For the text-containing cell, return its midpoint in (X, Y) coordinate format. 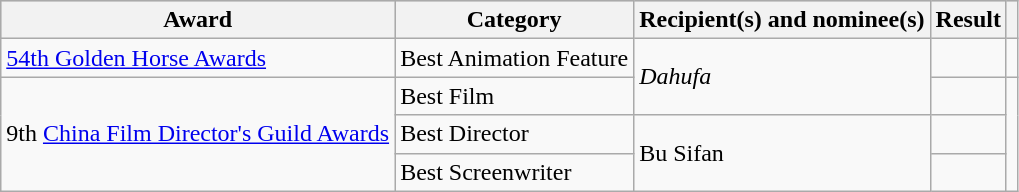
Best Animation Feature (514, 58)
Dahufa (782, 77)
Category (514, 20)
9th China Film Director's Guild Awards (198, 134)
Bu Sifan (782, 153)
Best Film (514, 96)
Best Director (514, 134)
54th Golden Horse Awards (198, 58)
Award (198, 20)
Result (968, 20)
Best Screenwriter (514, 172)
Recipient(s) and nominee(s) (782, 20)
